Locate the cell with the specified text and output its [X, Y] center coordinate. 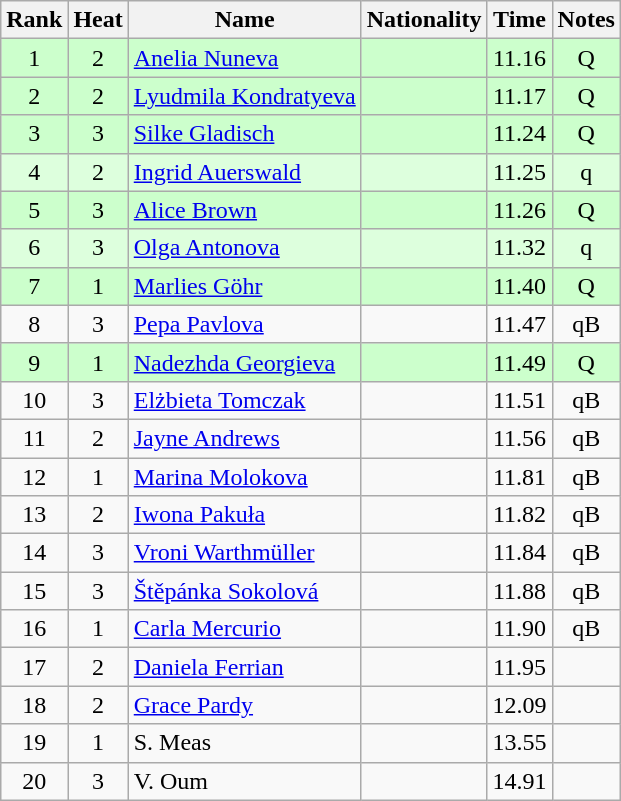
12.09 [520, 705]
Daniela Ferrian [244, 667]
Marina Molokova [244, 477]
Carla Mercurio [244, 629]
17 [34, 667]
Nationality [424, 20]
11.84 [520, 553]
Vroni Warthmüller [244, 553]
Pepa Pavlova [244, 324]
11.32 [520, 248]
13 [34, 515]
14 [34, 553]
Grace Pardy [244, 705]
9 [34, 362]
11.90 [520, 629]
11.49 [520, 362]
11.56 [520, 438]
11.82 [520, 515]
Alice Brown [244, 210]
6 [34, 248]
Name [244, 20]
13.55 [520, 743]
Heat [98, 20]
Rank [34, 20]
Jayne Andrews [244, 438]
15 [34, 591]
11.25 [520, 172]
11.26 [520, 210]
7 [34, 286]
Iwona Pakuła [244, 515]
11 [34, 438]
Notes [586, 20]
5 [34, 210]
11.95 [520, 667]
S. Meas [244, 743]
11.88 [520, 591]
11.47 [520, 324]
Olga Antonova [244, 248]
Time [520, 20]
19 [34, 743]
11.40 [520, 286]
12 [34, 477]
8 [34, 324]
14.91 [520, 781]
V. Oum [244, 781]
Anelia Nuneva [244, 58]
Lyudmila Kondratyeva [244, 96]
11.17 [520, 96]
20 [34, 781]
11.24 [520, 134]
Ingrid Auerswald [244, 172]
Nadezhda Georgieva [244, 362]
Elżbieta Tomczak [244, 400]
Marlies Göhr [244, 286]
16 [34, 629]
11.81 [520, 477]
Štěpánka Sokolová [244, 591]
Silke Gladisch [244, 134]
4 [34, 172]
18 [34, 705]
10 [34, 400]
11.16 [520, 58]
11.51 [520, 400]
